Capture the cell that displays the provided text and extract its [X, Y] central coordinate. 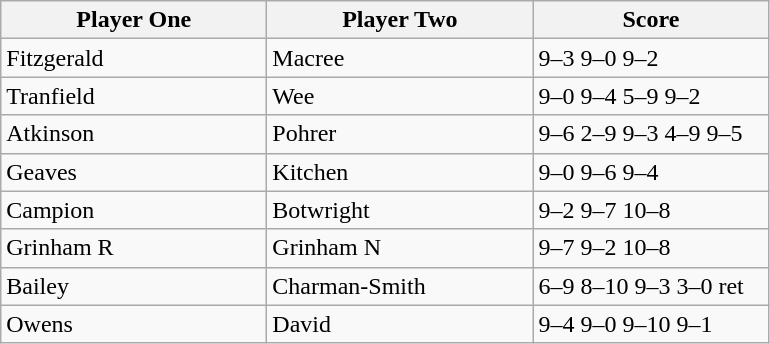
Bailey [134, 286]
Player One [134, 20]
9–0 9–6 9–4 [651, 172]
Wee [400, 96]
Kitchen [400, 172]
Player Two [400, 20]
Geaves [134, 172]
Score [651, 20]
9–7 9–2 10–8 [651, 248]
Grinham N [400, 248]
6–9 8–10 9–3 3–0 ret [651, 286]
Owens [134, 324]
David [400, 324]
9–0 9–4 5–9 9–2 [651, 96]
Grinham R [134, 248]
9–3 9–0 9–2 [651, 58]
9–4 9–0 9–10 9–1 [651, 324]
Charman-Smith [400, 286]
Botwright [400, 210]
9–2 9–7 10–8 [651, 210]
Pohrer [400, 134]
Atkinson [134, 134]
Macree [400, 58]
9–6 2–9 9–3 4–9 9–5 [651, 134]
Fitzgerald [134, 58]
Campion [134, 210]
Tranfield [134, 96]
